Output the (x, y) coordinate of the center of the cell containing the given text.  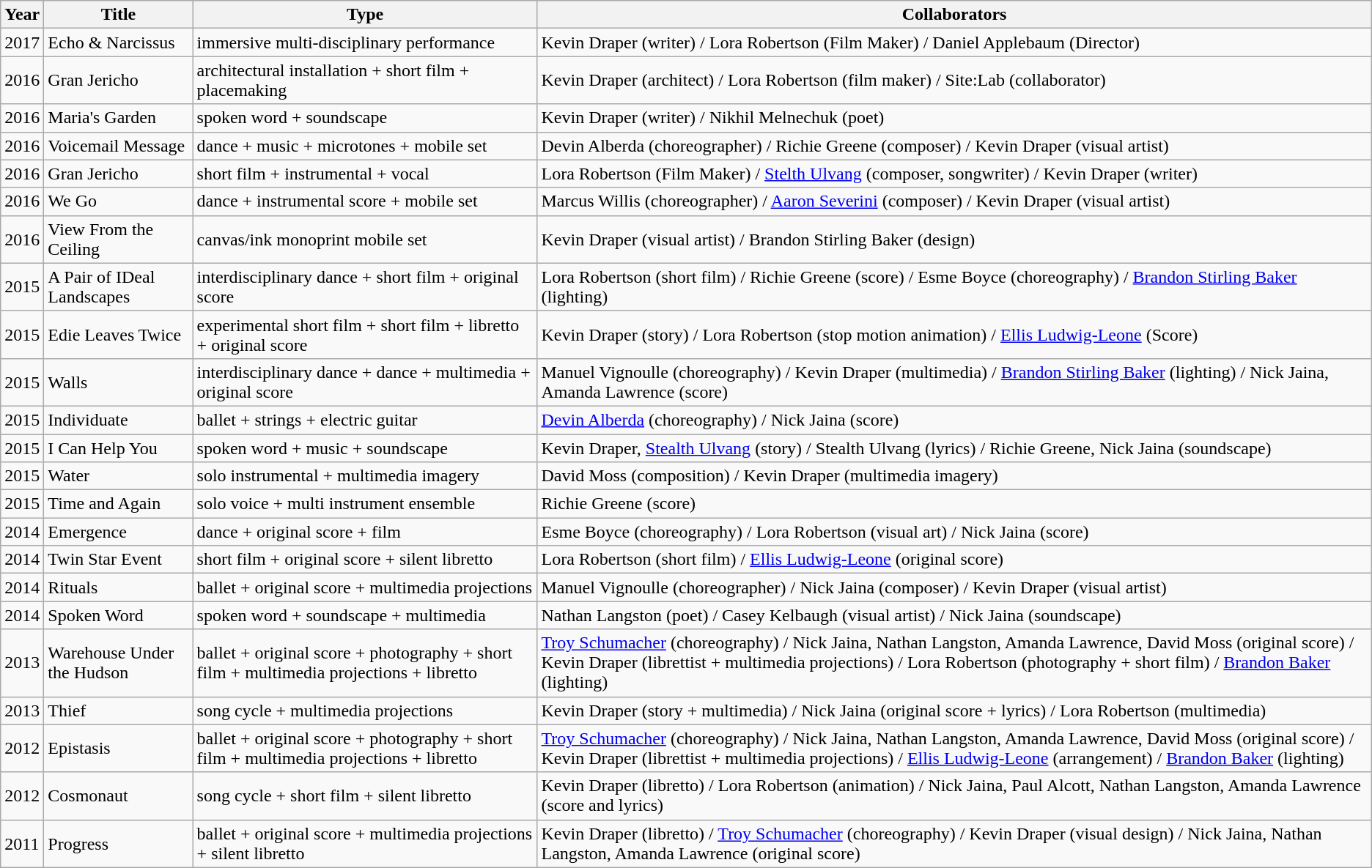
canvas/ink monoprint mobile set (365, 239)
Kevin Draper (libretto) / Lora Robertson (animation) / Nick Jaina, Paul Alcott, Nathan Langston, Amanda Lawrence (score and lyrics) (954, 795)
Warehouse Under the Hudson (119, 663)
2017 (22, 42)
Title (119, 15)
Kevin Draper (story + multimedia) / Nick Jaina (original score + lyrics) / Lora Robertson (multimedia) (954, 711)
Cosmonaut (119, 795)
short film + original score + silent libretto (365, 560)
Kevin Draper (visual artist) / Brandon Stirling Baker (design) (954, 239)
Emergence (119, 532)
Nathan Langston (poet) / Casey Kelbaugh (visual artist) / Nick Jaina (soundscape) (954, 615)
A Pair of IDeal Landscapes (119, 287)
ballet + original score + multimedia projections (365, 587)
Kevin Draper (architect) / Lora Robertson (film maker) / Site:Lab (collaborator) (954, 81)
immersive multi-disciplinary performance (365, 42)
Lora Robertson (short film) / Ellis Ludwig-Leone (original score) (954, 560)
interdisciplinary dance + short film + original score (365, 287)
Water (119, 476)
Epistasis (119, 749)
short film + instrumental + vocal (365, 174)
Kevin Draper (story) / Lora Robertson (stop motion animation) / Ellis Ludwig-Leone (Score) (954, 334)
Type (365, 15)
Manuel Vignoulle (choreography) / Kevin Draper (multimedia) / Brandon Stirling Baker (lighting) / Nick Jaina, Amanda Lawrence (score) (954, 382)
Thief (119, 711)
I Can Help You (119, 448)
song cycle + multimedia projections (365, 711)
experimental short film + short film + libretto + original score (365, 334)
Manuel Vignoulle (choreographer) / Nick Jaina (composer) / Kevin Draper (visual artist) (954, 587)
Lora Robertson (short film) / Richie Greene (score) / Esme Boyce (choreography) / Brandon Stirling Baker (lighting) (954, 287)
Individuate (119, 420)
dance + instrumental score + mobile set (365, 201)
interdisciplinary dance + dance + multimedia + original score (365, 382)
dance + original score + film (365, 532)
Edie Leaves Twice (119, 334)
Spoken Word (119, 615)
spoken word + soundscape (365, 118)
Richie Greene (score) (954, 504)
Kevin Draper (writer) / Nikhil Melnechuk (poet) (954, 118)
dance + music + microtones + mobile set (365, 146)
Progress (119, 844)
Devin Alberda (choreography) / Nick Jaina (score) (954, 420)
Maria's Garden (119, 118)
solo voice + multi instrument ensemble (365, 504)
Marcus Willis (choreographer) / Aaron Severini (composer) / Kevin Draper (visual artist) (954, 201)
Esme Boyce (choreography) / Lora Robertson (visual art) / Nick Jaina (score) (954, 532)
Time and Again (119, 504)
Voicemail Message (119, 146)
View From the Ceiling (119, 239)
spoken word + soundscape + multimedia (365, 615)
ballet + strings + electric guitar (365, 420)
We Go (119, 201)
Rituals (119, 587)
song cycle + short film + silent libretto (365, 795)
David Moss (composition) / Kevin Draper (multimedia imagery) (954, 476)
architectural installation + short film + placemaking (365, 81)
solo instrumental + multimedia imagery (365, 476)
Twin Star Event (119, 560)
spoken word + music + soundscape (365, 448)
Echo & Narcissus (119, 42)
Lora Robertson (Film Maker) / Stelth Ulvang (composer, songwriter) / Kevin Draper (writer) (954, 174)
Year (22, 15)
Collaborators (954, 15)
Kevin Draper, Stealth Ulvang (story) / Stealth Ulvang (lyrics) / Richie Greene, Nick Jaina (soundscape) (954, 448)
Walls (119, 382)
2011 (22, 844)
Devin Alberda (choreographer) / Richie Greene (composer) / Kevin Draper (visual artist) (954, 146)
Kevin Draper (writer) / Lora Robertson (Film Maker) / Daniel Applebaum (Director) (954, 42)
ballet + original score + multimedia projections + silent libretto (365, 844)
